Locate the cell with the specified text and output its (X, Y) center coordinate. 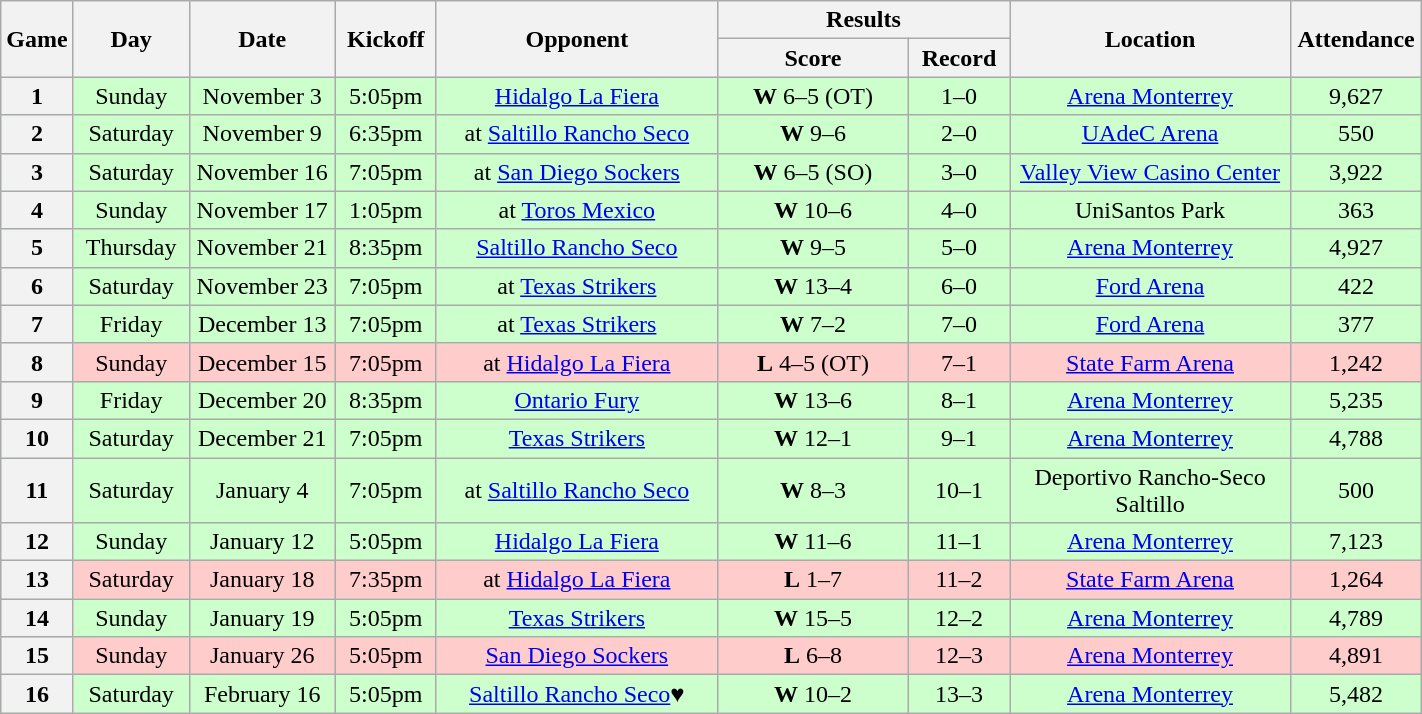
January 18 (262, 580)
7–0 (958, 324)
at San Diego Sockers (576, 172)
W 13–6 (812, 400)
January 26 (262, 656)
December 21 (262, 438)
Opponent (576, 39)
7:35pm (386, 580)
February 16 (262, 694)
L 4–5 (OT) (812, 362)
Score (812, 58)
4–0 (958, 210)
4,927 (1356, 248)
at Toros Mexico (576, 210)
November 23 (262, 286)
W 6–5 (SO) (812, 172)
4,891 (1356, 656)
15 (37, 656)
November 21 (262, 248)
4 (37, 210)
4,788 (1356, 438)
Game (37, 39)
January 12 (262, 542)
November 9 (262, 134)
W 10–6 (812, 210)
San Diego Sockers (576, 656)
Kickoff (386, 39)
6:35pm (386, 134)
7–1 (958, 362)
January 4 (262, 490)
6 (37, 286)
9–1 (958, 438)
363 (1356, 210)
8–1 (958, 400)
W 11–6 (812, 542)
5 (37, 248)
377 (1356, 324)
Record (958, 58)
1,242 (1356, 362)
1 (37, 96)
1,264 (1356, 580)
8 (37, 362)
Ontario Fury (576, 400)
12–2 (958, 618)
January 19 (262, 618)
UniSantos Park (1150, 210)
13–3 (958, 694)
7,123 (1356, 542)
Deportivo Rancho-Seco Saltillo (1150, 490)
W 9–6 (812, 134)
November 3 (262, 96)
4,789 (1356, 618)
December 13 (262, 324)
W 6–5 (OT) (812, 96)
9,627 (1356, 96)
2 (37, 134)
3 (37, 172)
5,482 (1356, 694)
November 17 (262, 210)
1:05pm (386, 210)
5,235 (1356, 400)
W 10–2 (812, 694)
Saltillo Rancho Seco♥ (576, 694)
UAdeC Arena (1150, 134)
Date (262, 39)
7 (37, 324)
W 8–3 (812, 490)
5–0 (958, 248)
422 (1356, 286)
Saltillo Rancho Seco (576, 248)
1–0 (958, 96)
W 15–5 (812, 618)
16 (37, 694)
6–0 (958, 286)
Location (1150, 39)
550 (1356, 134)
14 (37, 618)
11–2 (958, 580)
12 (37, 542)
10 (37, 438)
Attendance (1356, 39)
Day (131, 39)
12–3 (958, 656)
Valley View Casino Center (1150, 172)
11 (37, 490)
L 6–8 (812, 656)
December 15 (262, 362)
500 (1356, 490)
2–0 (958, 134)
13 (37, 580)
December 20 (262, 400)
W 13–4 (812, 286)
W 7–2 (812, 324)
9 (37, 400)
W 9–5 (812, 248)
Results (863, 20)
10–1 (958, 490)
November 16 (262, 172)
W 12–1 (812, 438)
3–0 (958, 172)
3,922 (1356, 172)
L 1–7 (812, 580)
11–1 (958, 542)
Thursday (131, 248)
